Detect which cell encompasses the target text, then output its [X, Y] center coordinate. 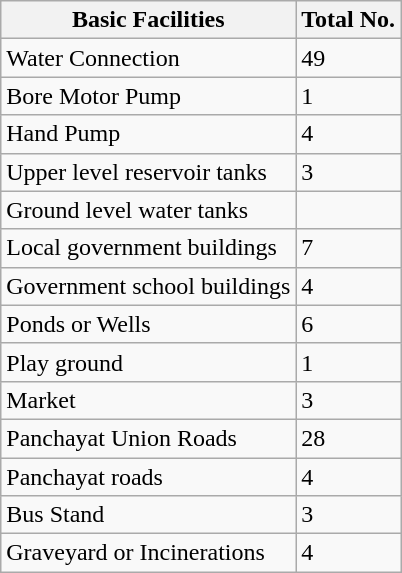
6 [348, 324]
Upper level reservoir tanks [148, 172]
Market [148, 400]
7 [348, 248]
Government school buildings [148, 286]
Play ground [148, 362]
Hand Pump [148, 134]
Ponds or Wells [148, 324]
Bore Motor Pump [148, 96]
Local government buildings [148, 248]
Panchayat roads [148, 477]
Water Connection [148, 58]
Graveyard or Incinerations [148, 553]
Bus Stand [148, 515]
Total No. [348, 20]
49 [348, 58]
Basic Facilities [148, 20]
Ground level water tanks [148, 210]
Panchayat Union Roads [148, 438]
28 [348, 438]
